Find where the given text appears and provide that cell's center as [X, Y] coordinate. 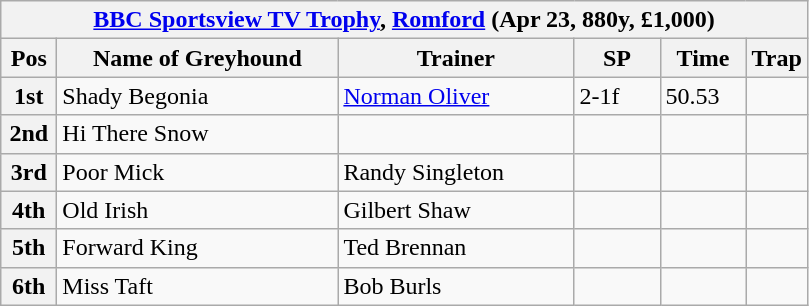
Forward King [198, 248]
Bob Burls [456, 286]
5th [29, 248]
Norman Oliver [456, 96]
Shady Begonia [198, 96]
3rd [29, 172]
Poor Mick [198, 172]
1st [29, 96]
Pos [29, 58]
Hi There Snow [198, 134]
Gilbert Shaw [456, 210]
BBC Sportsview TV Trophy, Romford (Apr 23, 880y, £1,000) [404, 20]
4th [29, 210]
Old Irish [198, 210]
2nd [29, 134]
SP [617, 58]
Trap [776, 58]
Randy Singleton [456, 172]
6th [29, 286]
Name of Greyhound [198, 58]
Miss Taft [198, 286]
Trainer [456, 58]
2-1f [617, 96]
50.53 [703, 96]
Time [703, 58]
Ted Brennan [456, 248]
